Determine the (X, Y) coordinate at the center of the cell enclosing the given text.  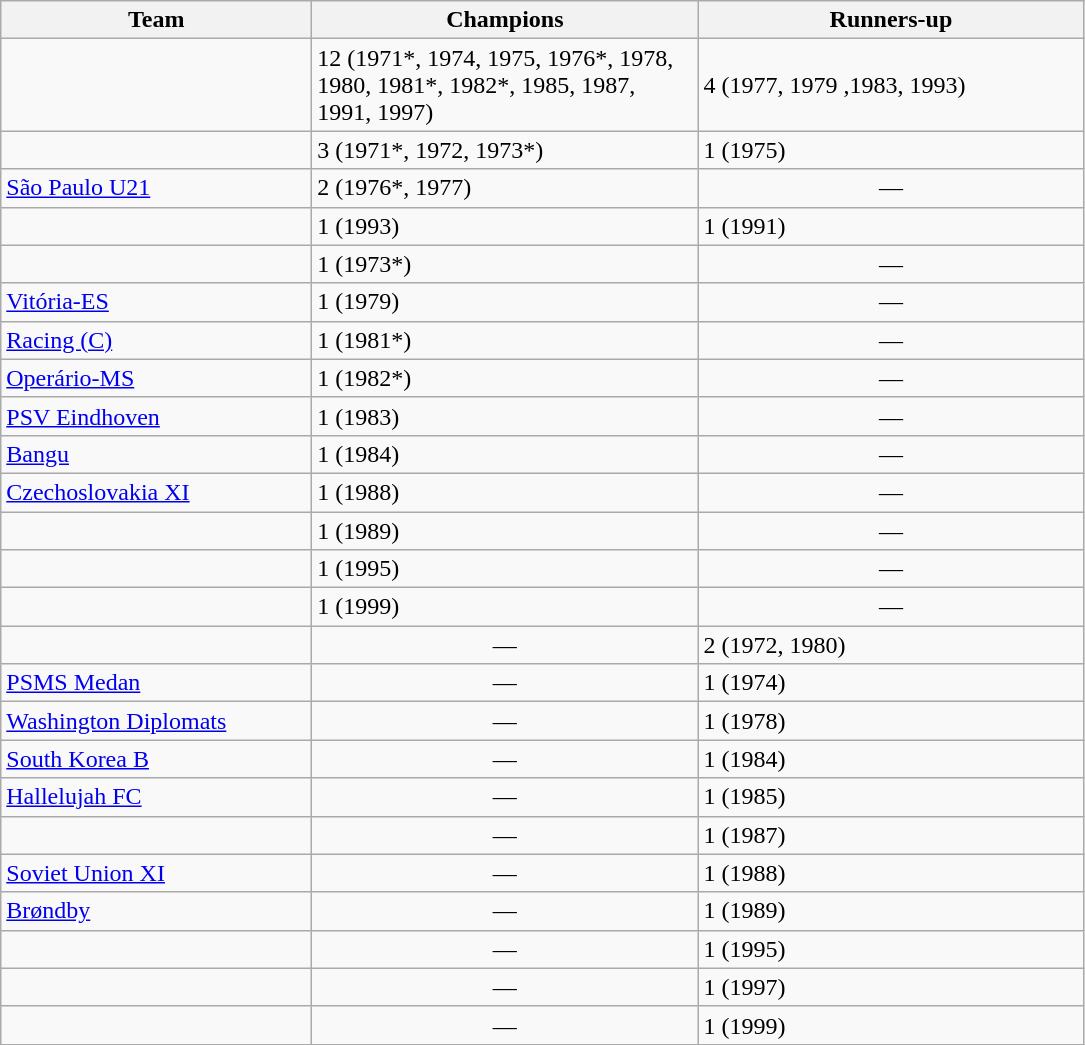
Vitória-ES (156, 302)
1 (1981*) (505, 340)
Racing (C) (156, 340)
PSMS Medan (156, 683)
1 (1979) (505, 302)
South Korea B (156, 759)
1 (1985) (891, 797)
1 (1982*) (505, 378)
2 (1972, 1980) (891, 645)
PSV Eindhoven (156, 416)
São Paulo U21 (156, 188)
Champions (505, 20)
1 (1993) (505, 226)
4 (1977, 1979 ,1983, 1993) (891, 85)
Brøndby (156, 911)
Washington Diplomats (156, 721)
1 (1973*) (505, 264)
1 (1991) (891, 226)
12 (1971*, 1974, 1975, 1976*, 1978, 1980, 1981*, 1982*, 1985, 1987, 1991, 1997) (505, 85)
Operário-MS (156, 378)
Bangu (156, 454)
1 (1975) (891, 150)
1 (1997) (891, 987)
1 (1974) (891, 683)
1 (1978) (891, 721)
1 (1987) (891, 835)
3 (1971*, 1972, 1973*) (505, 150)
Team (156, 20)
Czechoslovakia XI (156, 492)
2 (1976*, 1977) (505, 188)
Hallelujah FC (156, 797)
1 (1983) (505, 416)
Soviet Union XI (156, 873)
Runners-up (891, 20)
